Capture the cell that displays the provided text and extract its [X, Y] central coordinate. 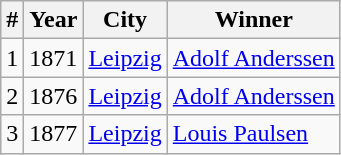
Louis Paulsen [254, 134]
1871 [54, 58]
1876 [54, 96]
1 [12, 58]
Winner [254, 20]
2 [12, 96]
# [12, 20]
1877 [54, 134]
Year [54, 20]
City [125, 20]
3 [12, 134]
